Search for the cell housing the specified text and yield its [x, y] center coordinate. 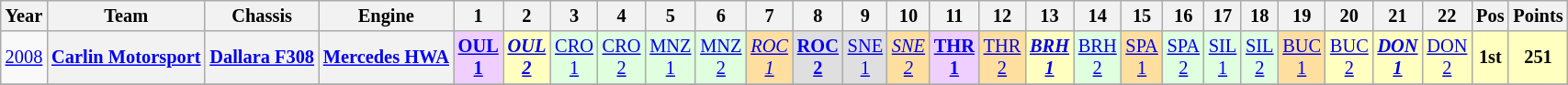
20 [1349, 16]
1 [479, 16]
1st [1490, 58]
SNE2 [908, 58]
BRH2 [1098, 58]
ROC2 [818, 58]
21 [1398, 16]
Points [1538, 16]
CRO1 [574, 58]
BUC2 [1349, 58]
2 [527, 16]
Team [126, 16]
Dallara F308 [261, 58]
251 [1538, 58]
13 [1049, 16]
Pos [1490, 16]
17 [1223, 16]
5 [671, 16]
Mercedes HWA [386, 58]
19 [1302, 16]
6 [720, 16]
22 [1447, 16]
SIL2 [1259, 58]
DON1 [1398, 58]
SPA1 [1141, 58]
BUC1 [1302, 58]
Carlin Motorsport [126, 58]
Chassis [261, 16]
SPA2 [1183, 58]
3 [574, 16]
14 [1098, 16]
2008 [24, 58]
7 [769, 16]
15 [1141, 16]
THR2 [1002, 58]
16 [1183, 16]
BRH1 [1049, 58]
12 [1002, 16]
MNZ2 [720, 58]
Engine [386, 16]
11 [954, 16]
DON2 [1447, 58]
SIL1 [1223, 58]
THR1 [954, 58]
18 [1259, 16]
OUL1 [479, 58]
10 [908, 16]
MNZ1 [671, 58]
OUL2 [527, 58]
9 [865, 16]
8 [818, 16]
CRO2 [622, 58]
4 [622, 16]
Year [24, 16]
SNE1 [865, 58]
ROC1 [769, 58]
